From the cell containing the given text, extract its center point as [x, y] coordinate. 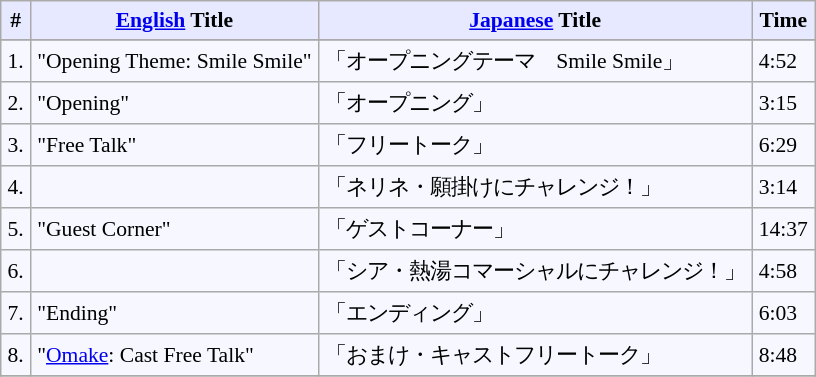
6:03 [784, 313]
Japanese Title [535, 20]
6:29 [784, 145]
4:58 [784, 271]
"Ending" [174, 313]
「シア・熱湯コマーシャルにチャレンジ！」 [535, 271]
"Guest Corner" [174, 229]
English Title [174, 20]
4:52 [784, 61]
"Free Talk" [174, 145]
1. [16, 61]
# [16, 20]
「オープニング」 [535, 103]
14:37 [784, 229]
「フリートーク」 [535, 145]
"Omake: Cast Free Talk" [174, 355]
8:48 [784, 355]
7. [16, 313]
「ネリネ・願掛けにチャレンジ！」 [535, 187]
8. [16, 355]
2. [16, 103]
4. [16, 187]
3:15 [784, 103]
「ゲストコーナー」 [535, 229]
3. [16, 145]
6. [16, 271]
「オープニングテーマ Smile Smile」 [535, 61]
「エンディング」 [535, 313]
「おまけ・キャストフリートーク」 [535, 355]
"Opening Theme: Smile Smile" [174, 61]
3:14 [784, 187]
"Opening" [174, 103]
Time [784, 20]
5. [16, 229]
